Locate the cell with the specified text and output its (x, y) center coordinate. 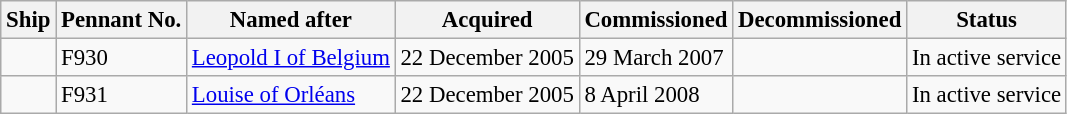
Status (987, 20)
29 March 2007 (656, 58)
F931 (122, 95)
Ship (28, 20)
Leopold I of Belgium (292, 58)
Acquired (487, 20)
Pennant No. (122, 20)
Named after (292, 20)
Louise of Orléans (292, 95)
F930 (122, 58)
Commissioned (656, 20)
Decommissioned (820, 20)
8 April 2008 (656, 95)
